For the text-containing cell, return its midpoint in [x, y] coordinate format. 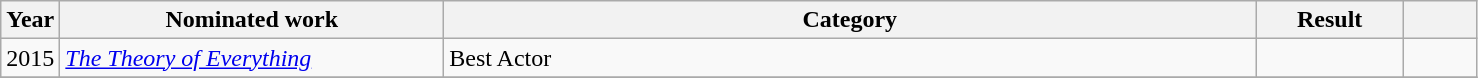
Nominated work [252, 20]
The Theory of Everything [252, 58]
Category [850, 20]
Year [30, 20]
2015 [30, 58]
Best Actor [850, 58]
Result [1330, 20]
